Provide the (x, y) coordinate of the cell's center where the given text is located.  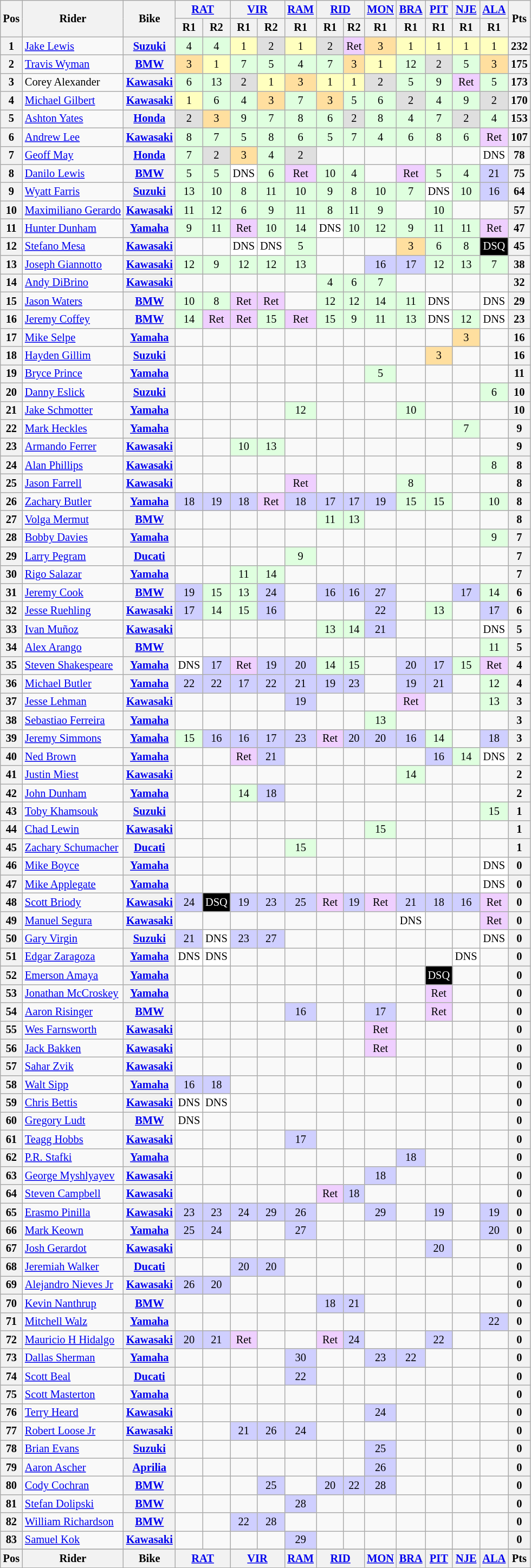
Gregory Ludt (73, 1121)
67 (11, 1249)
41 (11, 775)
Robert Loose Jr (73, 1431)
Brian Evans (73, 1449)
Mike Applegate (73, 884)
35 (11, 665)
Ned Brown (73, 756)
Maximiliano Gerardo (73, 210)
Sebastiao Ferreira (73, 720)
43 (11, 811)
65 (11, 1212)
Jake Schmotter (73, 410)
Alan Phillips (73, 465)
Mike Boyce (73, 866)
153 (519, 119)
Jeremiah Walker (73, 1267)
56 (11, 1048)
40 (11, 756)
Danilo Lewis (73, 173)
Sahar Zvik (73, 1066)
Volga Mermut (73, 520)
Jeremy Simmons (73, 739)
Zachary Schumacher (73, 848)
Jason Waters (73, 301)
Bobby Davies (73, 538)
Larry Pegram (73, 556)
Justin Miest (73, 775)
53 (11, 994)
37 (11, 702)
Samuel Kok (73, 1540)
Scott Beal (73, 1376)
Chris Bettis (73, 1103)
68 (11, 1267)
71 (11, 1322)
Mike Selpe (73, 337)
Dallas Sherman (73, 1358)
73 (11, 1358)
33 (11, 629)
Geoff May (73, 155)
Michael Butler (73, 684)
Jesse Lehman (73, 702)
Wes Farnsworth (73, 1030)
62 (11, 1158)
Gary Virgin (73, 939)
Andy DiBrino (73, 283)
44 (11, 829)
Cody Cochran (73, 1485)
Andrew Lee (73, 137)
Jason Farrell (73, 483)
Teagg Hobbs (73, 1139)
74 (11, 1376)
Hayden Gillim (73, 356)
Jeremy Coffey (73, 319)
107 (519, 137)
54 (11, 1011)
Jonathan McCroskey (73, 994)
Travis Wyman (73, 64)
72 (11, 1340)
Steven Campbell (73, 1194)
60 (11, 1121)
George Myshlyayev (73, 1175)
36 (11, 684)
Armando Ferrer (73, 447)
81 (11, 1504)
76 (11, 1413)
58 (11, 1084)
39 (11, 739)
P.R. Stafki (73, 1158)
Bryce Prince (73, 374)
Walt Sipp (73, 1084)
John Dunham (73, 793)
Ashton Yates (73, 119)
Terry Heard (73, 1413)
William Richardson (73, 1522)
Wyatt Farris (73, 192)
Jack Bakken (73, 1048)
Corey Alexander (73, 82)
70 (11, 1303)
Rigo Salazar (73, 574)
Hunter Dunham (73, 228)
Aaron Ascher (73, 1467)
52 (11, 975)
170 (519, 101)
42 (11, 793)
63 (11, 1175)
Steven Shakespeare (73, 665)
82 (11, 1522)
Mark Keown (73, 1230)
77 (11, 1431)
Jeremy Cook (73, 592)
Alex Arango (73, 647)
61 (11, 1139)
Aprilia (150, 1467)
175 (519, 64)
49 (11, 920)
232 (519, 46)
Chad Lewin (73, 829)
59 (11, 1103)
Scott Briody (73, 903)
Jesse Ruehling (73, 611)
48 (11, 903)
Alejandro Nieves Jr (73, 1285)
Jake Lewis (73, 46)
79 (11, 1467)
Emerson Amaya (73, 975)
Toby Khamsouk (73, 811)
Aaron Risinger (73, 1011)
69 (11, 1285)
173 (519, 82)
Edgar Zaragoza (73, 957)
Joseph Giannotto (73, 265)
Erasmo Pinilla (73, 1212)
31 (11, 592)
83 (11, 1540)
Mark Heckles (73, 428)
Josh Gerardot (73, 1249)
51 (11, 957)
46 (11, 866)
Kevin Nanthrup (73, 1303)
55 (11, 1030)
Stefan Dolipski (73, 1504)
66 (11, 1230)
80 (11, 1485)
Manuel Segura (73, 920)
Scott Masterton (73, 1394)
Mauricio H Hidalgo (73, 1340)
Zachary Butler (73, 501)
34 (11, 647)
Michael Gilbert (73, 101)
Ivan Muñoz (73, 629)
Mitchell Walz (73, 1322)
Danny Eslick (73, 392)
Stefano Mesa (73, 246)
50 (11, 939)
